Pinpoint the cell where the given text exists, returning its [x, y] midpoint coordinate. 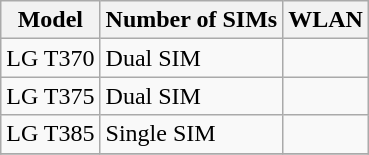
Number of SIMs [192, 20]
WLAN [326, 20]
LG T385 [50, 134]
Model [50, 20]
LG T370 [50, 58]
LG T375 [50, 96]
Single SIM [192, 134]
